Detect which cell encompasses the target text, then output its (x, y) center coordinate. 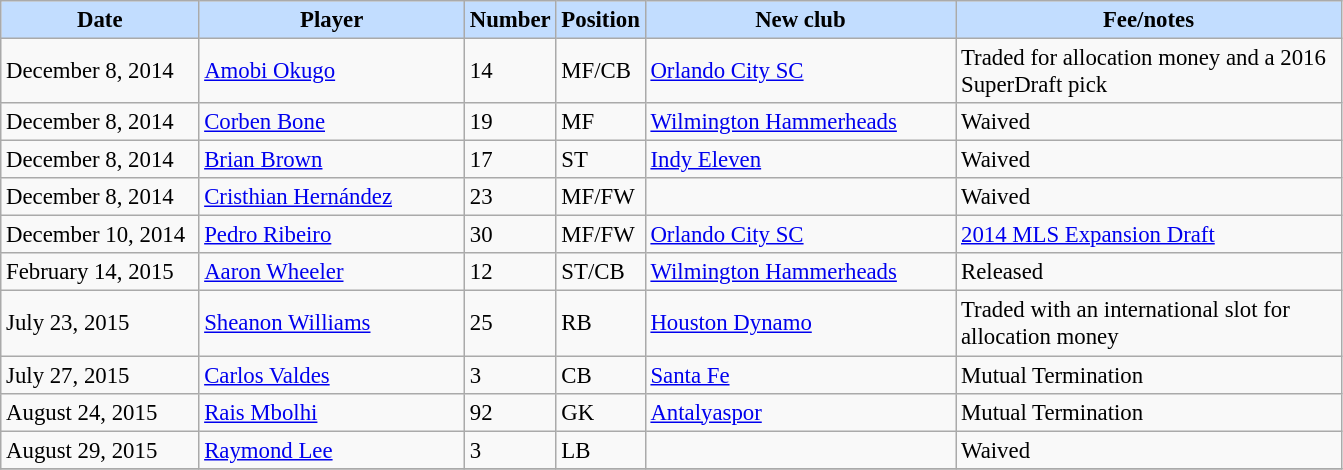
Antalyaspor (800, 412)
Traded with an international slot for allocation money (1149, 324)
Santa Fe (800, 375)
Traded for allocation money and a 2016 SuperDraft pick (1149, 72)
19 (510, 122)
25 (510, 324)
30 (510, 235)
RB (600, 324)
New club (800, 20)
ST (600, 160)
Corben Bone (332, 122)
23 (510, 197)
17 (510, 160)
July 27, 2015 (100, 375)
LB (600, 450)
2014 MLS Expansion Draft (1149, 235)
Amobi Okugo (332, 72)
14 (510, 72)
Indy Eleven (800, 160)
August 29, 2015 (100, 450)
ST/CB (600, 273)
12 (510, 273)
Number (510, 20)
August 24, 2015 (100, 412)
December 10, 2014 (100, 235)
Player (332, 20)
Pedro Ribeiro (332, 235)
Houston Dynamo (800, 324)
Brian Brown (332, 160)
Position (600, 20)
Rais Mbolhi (332, 412)
MF (600, 122)
CB (600, 375)
Aaron Wheeler (332, 273)
Raymond Lee (332, 450)
Fee/notes (1149, 20)
Released (1149, 273)
Cristhian Hernández (332, 197)
Date (100, 20)
July 23, 2015 (100, 324)
GK (600, 412)
Sheanon Williams (332, 324)
Carlos Valdes (332, 375)
February 14, 2015 (100, 273)
92 (510, 412)
MF/CB (600, 72)
